Output the (X, Y) coordinate of the center of the cell containing the given text.  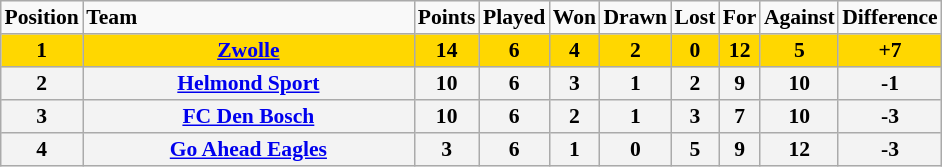
Go Ahead Eagles (249, 150)
Zwolle (249, 50)
Points (446, 18)
+7 (890, 50)
7 (740, 116)
For (740, 18)
Won (574, 18)
14 (446, 50)
Difference (890, 18)
Team (249, 18)
Helmond Sport (249, 84)
Position (42, 18)
Drawn (636, 18)
FC Den Bosch (249, 116)
-1 (890, 84)
Against (799, 18)
Lost (695, 18)
Played (514, 18)
